Capture the cell that displays the provided text and extract its (X, Y) central coordinate. 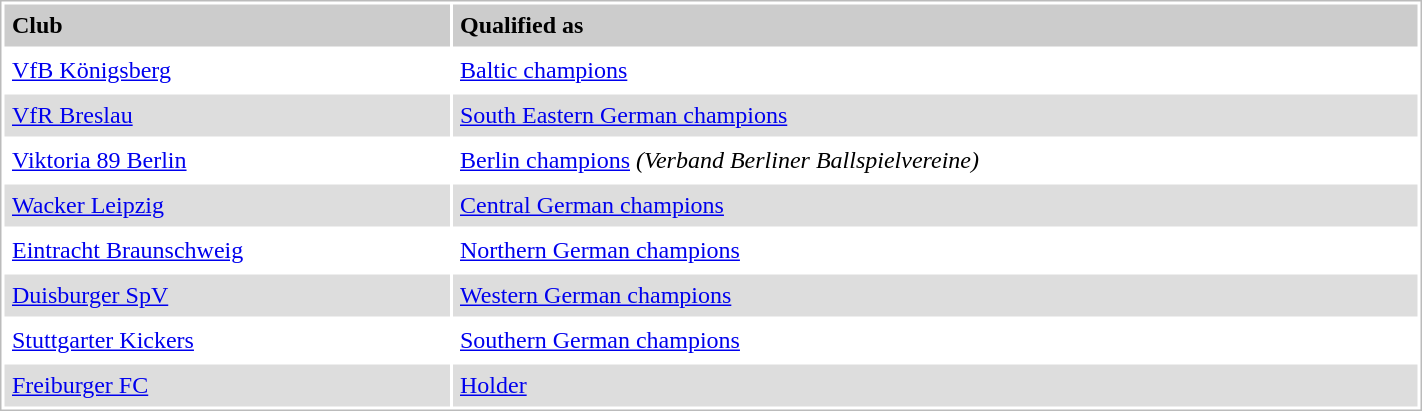
Baltic champions (936, 71)
Central German champions (936, 205)
Viktoria 89 Berlin (226, 161)
South Eastern German champions (936, 115)
VfR Breslau (226, 115)
Berlin champions (Verband Berliner Ballspielvereine) (936, 161)
Freiburger FC (226, 385)
Southern German champions (936, 341)
Duisburger SpV (226, 295)
Club (226, 25)
Western German champions (936, 295)
Northern German champions (936, 251)
Qualified as (936, 25)
Wacker Leipzig (226, 205)
Holder (936, 385)
Eintracht Braunschweig (226, 251)
Stuttgarter Kickers (226, 341)
VfB Königsberg (226, 71)
